Return the [X, Y] coordinate for the center point of the cell that contains the specified text.  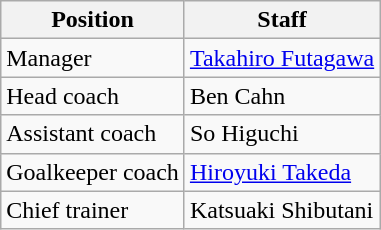
Head coach [93, 96]
Position [93, 20]
Manager [93, 58]
Assistant coach [93, 134]
Katsuaki Shibutani [282, 210]
Goalkeeper coach [93, 172]
Chief trainer [93, 210]
Ben Cahn [282, 96]
Hiroyuki Takeda [282, 172]
Staff [282, 20]
Takahiro Futagawa [282, 58]
So Higuchi [282, 134]
